Extract the (X, Y) coordinate from the center of the cell holding the provided text.  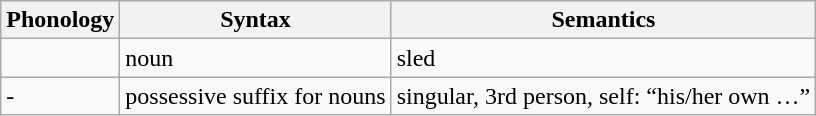
singular, 3rd person, self: “his/her own …” (604, 96)
Syntax (256, 20)
Semantics (604, 20)
possessive suffix for nouns (256, 96)
noun (256, 58)
sled (604, 58)
Phonology (60, 20)
- (60, 96)
